Search for the cell housing the specified text and yield its (x, y) center coordinate. 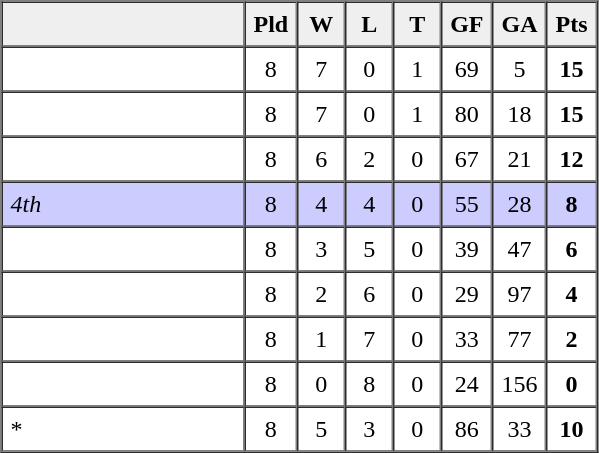
77 (520, 338)
39 (466, 248)
47 (520, 248)
29 (466, 294)
86 (466, 428)
156 (520, 384)
L (369, 24)
Pld (270, 24)
67 (466, 158)
Pts (572, 24)
24 (466, 384)
12 (572, 158)
55 (466, 204)
T (417, 24)
10 (572, 428)
28 (520, 204)
69 (466, 68)
W (321, 24)
GA (520, 24)
18 (520, 114)
4th (124, 204)
* (124, 428)
21 (520, 158)
97 (520, 294)
80 (466, 114)
GF (466, 24)
